Capture the cell that displays the provided text and extract its (x, y) central coordinate. 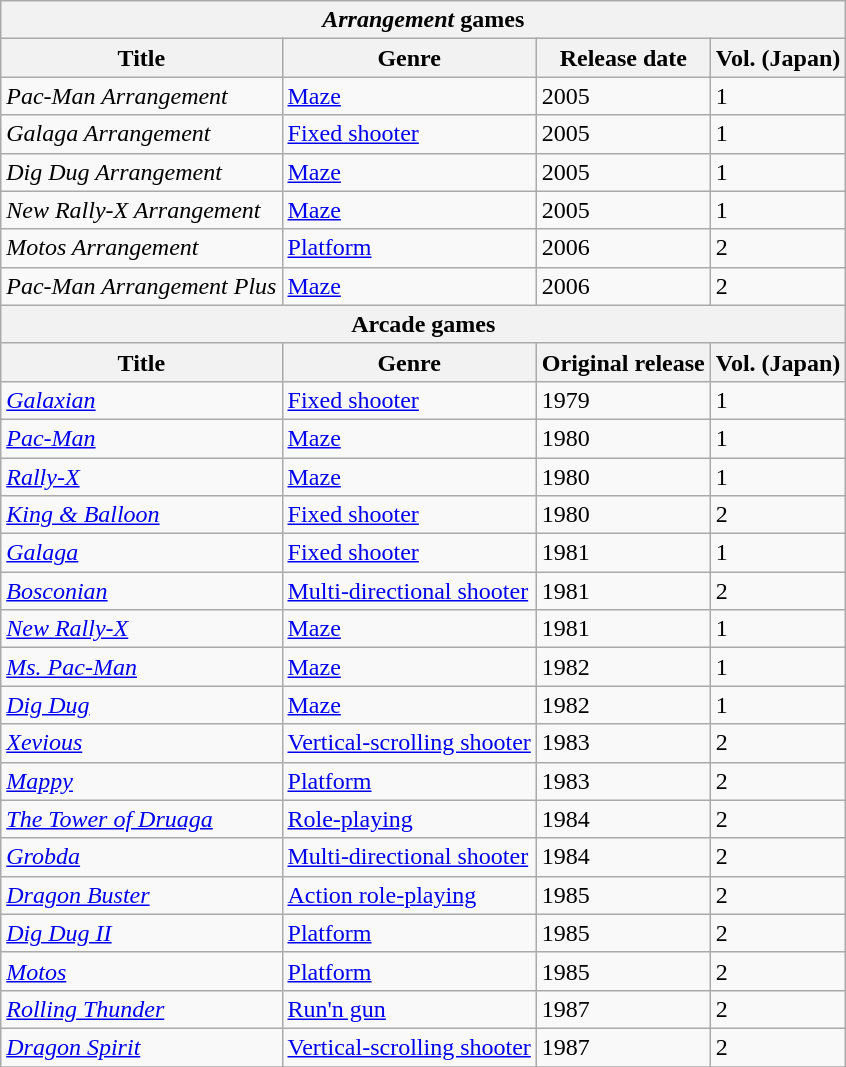
Bosconian (142, 591)
1979 (623, 400)
Arrangement games (424, 20)
Motos (142, 971)
Ms. Pac-Man (142, 667)
Galaxian (142, 400)
Rally-X (142, 477)
King & Balloon (142, 515)
Motos Arrangement (142, 248)
Release date (623, 58)
Dig Dug II (142, 933)
Xevious (142, 743)
The Tower of Druaga (142, 819)
Dig Dug (142, 705)
New Rally-X (142, 629)
Role-playing (409, 819)
Original release (623, 362)
Dig Dug Arrangement (142, 172)
Arcade games (424, 324)
Grobda (142, 857)
Pac-Man Arrangement (142, 96)
Rolling Thunder (142, 1009)
Mappy (142, 781)
New Rally-X Arrangement (142, 210)
Galaga (142, 553)
Action role-playing (409, 895)
Galaga Arrangement (142, 134)
Dragon Buster (142, 895)
Dragon Spirit (142, 1047)
Pac-Man Arrangement Plus (142, 286)
Run'n gun (409, 1009)
Pac-Man (142, 438)
